Detect which cell encompasses the target text, then output its (X, Y) center coordinate. 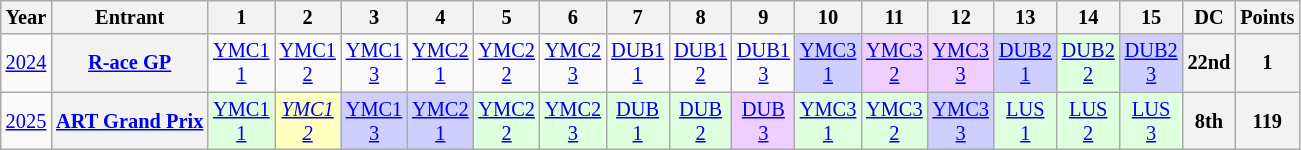
Entrant (130, 17)
12 (961, 17)
DUB2 (700, 121)
14 (1088, 17)
DUB1 (638, 121)
DUB3 (764, 121)
8 (700, 17)
2024 (26, 63)
6 (573, 17)
DUB12 (700, 63)
15 (1152, 17)
DC (1210, 17)
ART Grand Prix (130, 121)
LUS2 (1088, 121)
13 (1026, 17)
Year (26, 17)
4 (440, 17)
5 (506, 17)
10 (828, 17)
2 (307, 17)
LUS3 (1152, 121)
3 (374, 17)
119 (1267, 121)
LUS1 (1026, 121)
DUB22 (1088, 63)
9 (764, 17)
DUB13 (764, 63)
7 (638, 17)
2025 (26, 121)
11 (894, 17)
DUB23 (1152, 63)
DUB11 (638, 63)
22nd (1210, 63)
R-ace GP (130, 63)
DUB21 (1026, 63)
8th (1210, 121)
Points (1267, 17)
